From the cell containing the given text, extract its center point as (x, y) coordinate. 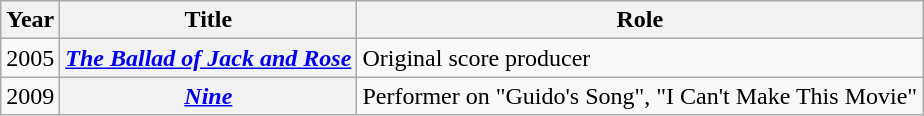
Role (640, 20)
Nine (208, 96)
The Ballad of Jack and Rose (208, 58)
Performer on "Guido's Song", "I Can't Make This Movie" (640, 96)
Year (30, 20)
2009 (30, 96)
Original score producer (640, 58)
Title (208, 20)
2005 (30, 58)
